Return the (X, Y) coordinate for the center point of the cell that contains the specified text.  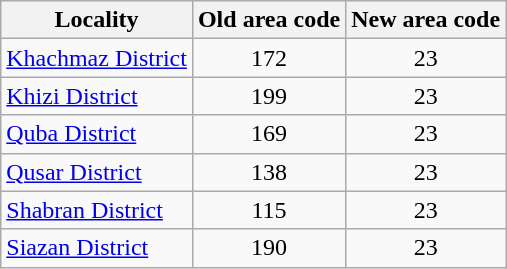
Shabran District (97, 210)
Quba District (97, 134)
Locality (97, 20)
Khachmaz District (97, 58)
138 (268, 172)
169 (268, 134)
Siazan District (97, 248)
190 (268, 248)
172 (268, 58)
New area code (426, 20)
115 (268, 210)
Qusar District (97, 172)
Khizi District (97, 96)
199 (268, 96)
Old area code (268, 20)
